Return [x, y] of the center of cell containing provided text 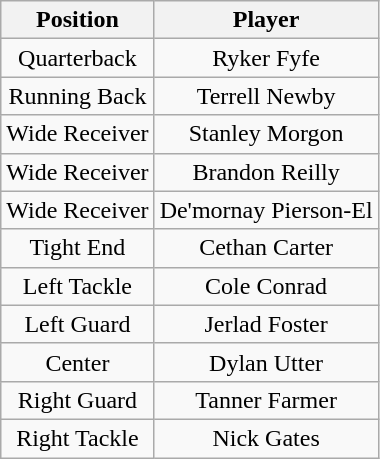
Right Tackle [78, 438]
De'mornay Pierson-El [266, 210]
Center [78, 362]
Position [78, 20]
Running Back [78, 96]
Stanley Morgon [266, 134]
Left Tackle [78, 286]
Left Guard [78, 324]
Terrell Newby [266, 96]
Cole Conrad [266, 286]
Right Guard [78, 400]
Tight End [78, 248]
Jerlad Foster [266, 324]
Quarterback [78, 58]
Brandon Reilly [266, 172]
Nick Gates [266, 438]
Ryker Fyfe [266, 58]
Tanner Farmer [266, 400]
Player [266, 20]
Cethan Carter [266, 248]
Dylan Utter [266, 362]
